Extract the [X, Y] coordinate from the center of the cell holding the provided text.  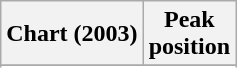
Peakposition [189, 34]
Chart (2003) [72, 34]
